Pinpoint the cell where the given text exists, returning its [X, Y] midpoint coordinate. 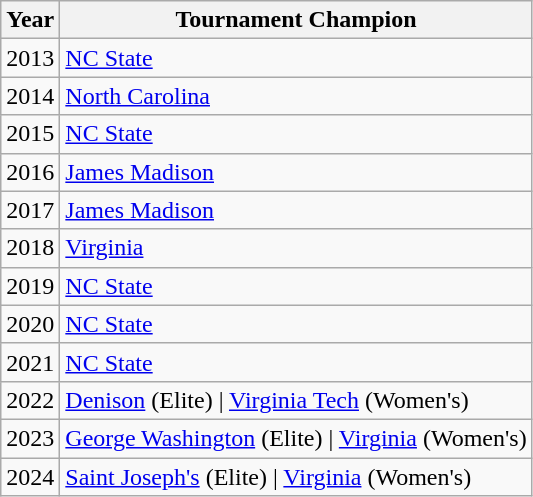
2021 [30, 362]
North Carolina [296, 96]
2020 [30, 324]
George Washington (Elite) | Virginia (Women's) [296, 438]
Tournament Champion [296, 20]
2014 [30, 96]
2023 [30, 438]
2018 [30, 248]
2016 [30, 172]
Virginia [296, 248]
2017 [30, 210]
2022 [30, 400]
Saint Joseph's (Elite) | Virginia (Women's) [296, 477]
Denison (Elite) | Virginia Tech (Women's) [296, 400]
2015 [30, 134]
2019 [30, 286]
2024 [30, 477]
2013 [30, 58]
Year [30, 20]
